Find where the given text appears and provide that cell's center as (X, Y) coordinate. 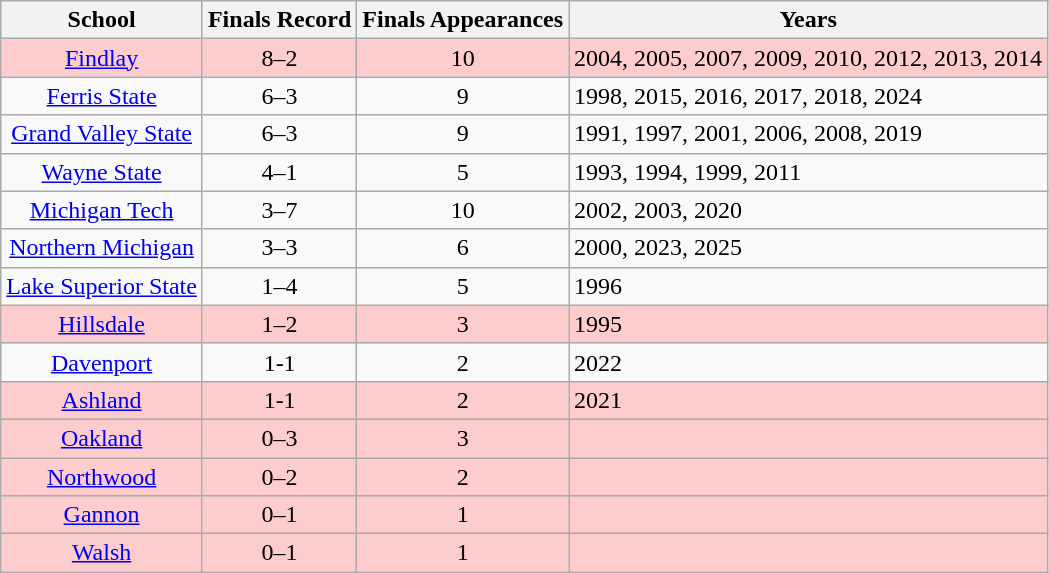
1991, 1997, 2001, 2006, 2008, 2019 (808, 134)
1996 (808, 286)
Grand Valley State (102, 134)
6 (463, 248)
8–2 (279, 58)
4–1 (279, 172)
Northwood (102, 477)
0–3 (279, 438)
3–3 (279, 248)
1993, 1994, 1999, 2011 (808, 172)
0–2 (279, 477)
1995 (808, 324)
1998, 2015, 2016, 2017, 2018, 2024 (808, 96)
3–7 (279, 210)
Wayne State (102, 172)
Northern Michigan (102, 248)
School (102, 20)
Oakland (102, 438)
Ferris State (102, 96)
2021 (808, 400)
2002, 2003, 2020 (808, 210)
Lake Superior State (102, 286)
Michigan Tech (102, 210)
Gannon (102, 515)
Davenport (102, 362)
Finals Appearances (463, 20)
1–4 (279, 286)
2022 (808, 362)
Hillsdale (102, 324)
Ashland (102, 400)
2004, 2005, 2007, 2009, 2010, 2012, 2013, 2014 (808, 58)
1–2 (279, 324)
Walsh (102, 553)
Finals Record (279, 20)
Findlay (102, 58)
2000, 2023, 2025 (808, 248)
Years (808, 20)
